For the text-containing cell, return its midpoint in (x, y) coordinate format. 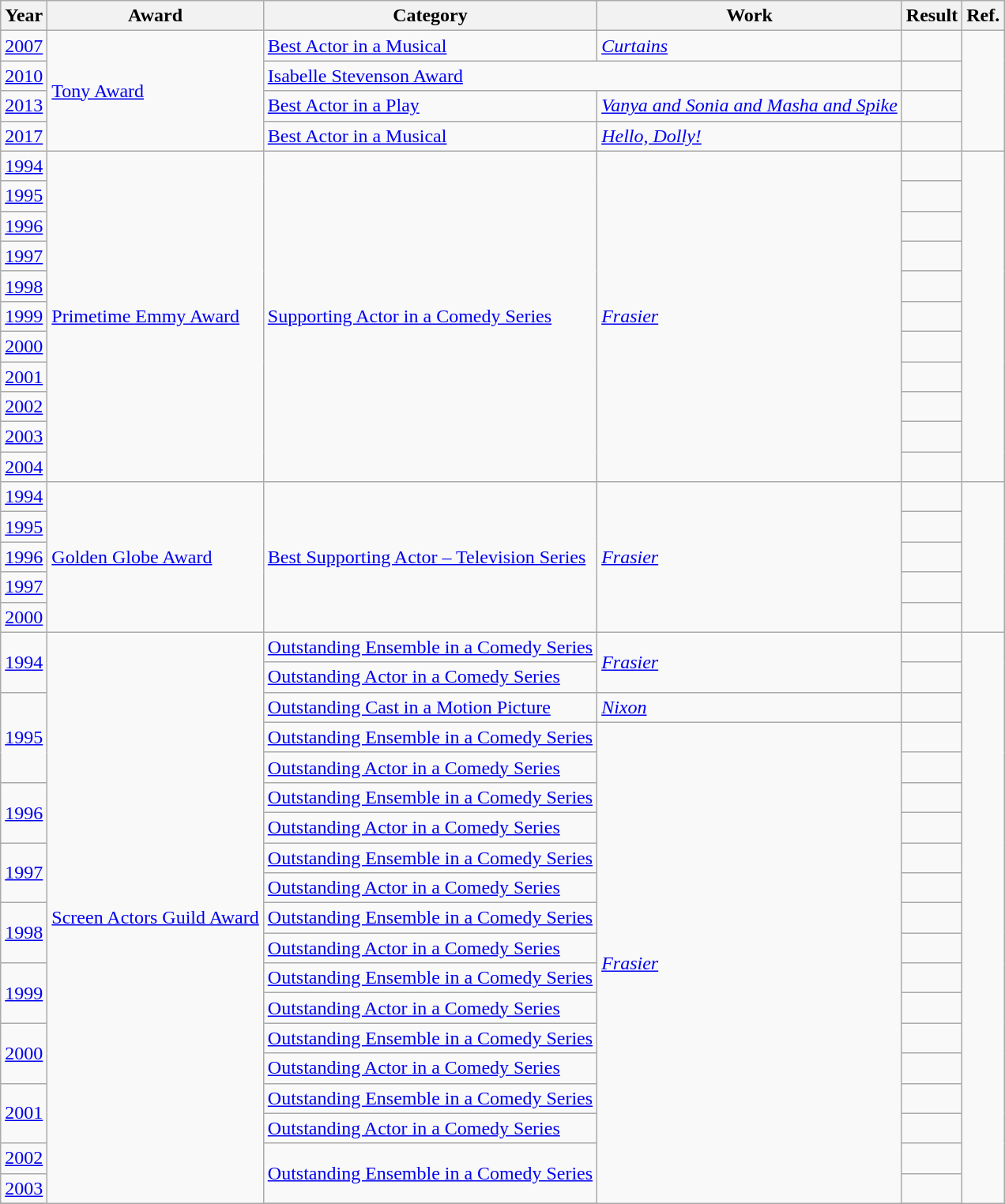
Primetime Emmy Award (155, 316)
Category (430, 16)
2010 (24, 76)
2017 (24, 136)
Ref. (983, 16)
Vanya and Sonia and Masha and Spike (750, 106)
2004 (24, 467)
Hello, Dolly! (750, 136)
Year (24, 16)
Curtains (750, 46)
Work (750, 16)
Best Supporting Actor – Television Series (430, 557)
2007 (24, 46)
Supporting Actor in a Comedy Series (430, 316)
Best Actor in a Play (430, 106)
Nixon (750, 707)
Isabelle Stevenson Award (582, 76)
Outstanding Cast in a Motion Picture (430, 707)
2013 (24, 106)
Result (932, 16)
Tony Award (155, 91)
Award (155, 16)
Golden Globe Award (155, 557)
Screen Actors Guild Award (155, 918)
